Determine the [x, y] coordinate at the center of the cell enclosing the given text.  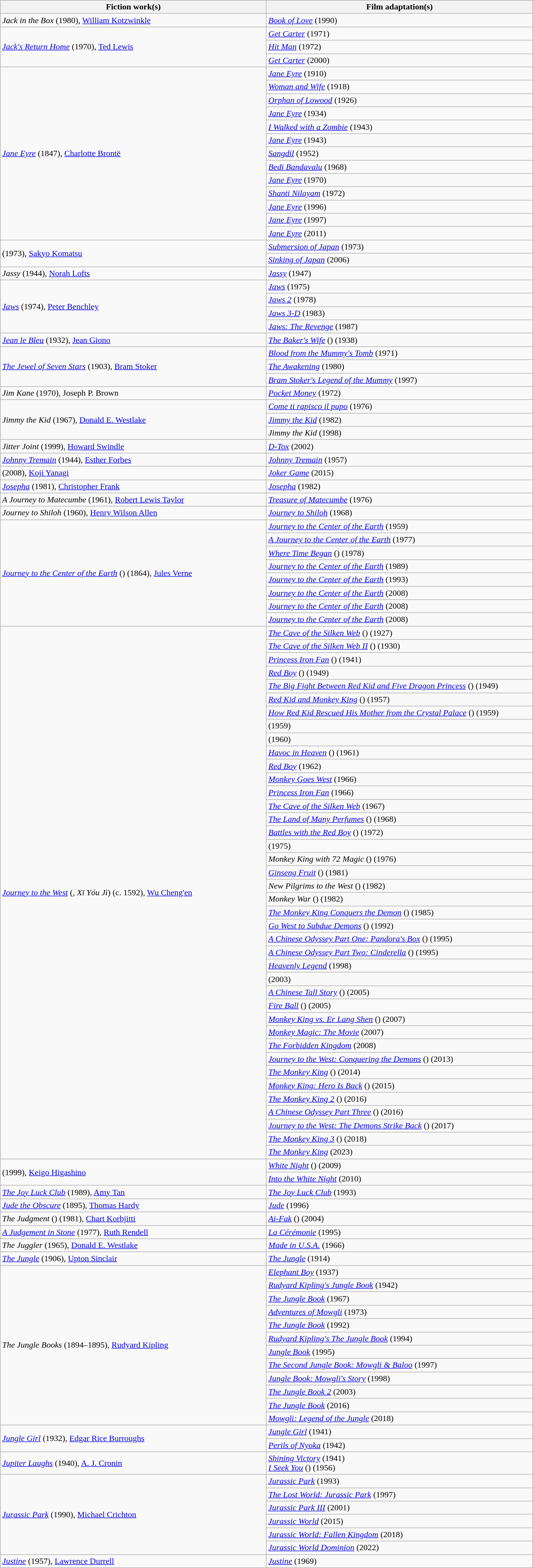
Adventures of Mowgli (1973) [399, 1312]
Fire Ball () (2005) [399, 1005]
Red Boy () (1949) [399, 673]
The Jungle Book (1992) [399, 1325]
Pocket Money (1972) [399, 393]
The Monkey King Conquers the Demon () (1985) [399, 912]
The Jungle Book 2 (2003) [399, 1392]
The Monkey King 2 () (2016) [399, 1099]
Monkey War () (1982) [399, 899]
A Chinese Tall Story () (2005) [399, 992]
Made in U.S.A. (1966) [399, 1245]
Journey to Shiloh (1968) [399, 513]
Woman and Wife (1918) [399, 87]
Jane Eyre (1934) [399, 113]
Journey to Shiloh (1960), Henry Wilson Allen [134, 513]
Sangdil (1952) [399, 153]
Where Time Began () (1978) [399, 553]
A Chinese Odyssey Part Three () (2016) [399, 1112]
Jurassic World Dominion (2022) [399, 1548]
Journey to the Center of the Earth (1989) [399, 566]
Rudyard Kipling's Jungle Book (1942) [399, 1285]
Jaws (1975) [399, 287]
The Baker's Wife () (1938) [399, 340]
Journey to the West (, Xī Yóu Jì) (c. 1592), Wu Cheng'en [134, 892]
Jane Eyre (1943) [399, 140]
A Judgement in Stone (1977), Ruth Rendell [134, 1232]
Justine (1957), Lawrence Durrell [134, 1561]
Josepha (1981), Christopher Frank [134, 486]
Journey to the Center of the Earth (1993) [399, 579]
Jimmy the Kid (1982) [399, 420]
The Monkey King () (2014) [399, 1072]
Journey to the West: The Demons Strike Back () (2017) [399, 1125]
The Land of Many Perfumes () (1968) [399, 819]
(2003) [399, 979]
Jungle Book: Mowgli's Story (1998) [399, 1378]
The Juggler (1965), Donald E. Westlake [134, 1245]
Jane Eyre (2011) [399, 233]
Rudyard Kipling's The Jungle Book (1994) [399, 1339]
Red Boy (1962) [399, 766]
Ginseng Fruit () (1981) [399, 873]
Justine (1969) [399, 1561]
Jungle Girl (1941) [399, 1432]
Jaws (1974), Peter Benchley [134, 306]
(1999), Keigo Higashino [134, 1172]
Book of Love (1990) [399, 20]
Jassy (1947) [399, 273]
Jurassic World (2015) [399, 1521]
A Journey to Matecumbe (1961), Robert Lewis Taylor [134, 500]
Jupiter Laughs (1940), A. J. Cronin [134, 1463]
Journey to the West: Conquering the Demons () (2013) [399, 1059]
Elephant Boy (1937) [399, 1272]
The Cave of the Silken Web II () (1930) [399, 646]
Monkey King with 72 Magic () (1976) [399, 859]
New Pilgrims to the West () (1982) [399, 886]
Shanti Nilayam (1972) [399, 193]
Jaws: The Revenge (1987) [399, 326]
I Walked with a Zombie (1943) [399, 127]
Get Carter (2000) [399, 60]
Film adaptation(s) [399, 7]
Jim Kane (1970), Joseph P. Brown [134, 393]
The Cave of the Silken Web (1967) [399, 806]
Jack in the Box (1980), William Kotzwinkle [134, 20]
Jack's Return Home (1970), Ted Lewis [134, 47]
Bedi Bandavalu (1968) [399, 167]
Jimmy the Kid (1998) [399, 433]
Johnny Tremain (1944), Esther Forbes [134, 460]
Journey to the Center of the Earth (1959) [399, 526]
Journey to the Center of the Earth () (1864), Jules Verne [134, 573]
Jaws 2 (1978) [399, 300]
Josepha (1982) [399, 486]
D-Tox (2002) [399, 446]
Jitter Joint (1999), Howard Swindle [134, 446]
Princess Iron Fan () (1941) [399, 659]
Perils of Nyoka (1942) [399, 1445]
Submersion of Japan (1973) [399, 247]
Jane Eyre (1910) [399, 73]
Jean le Bleu (1932), Jean Giono [134, 340]
Jurassic Park (1993) [399, 1481]
A Chinese Odyssey Part One: Pandora's Box () (1995) [399, 939]
The Jewel of Seven Stars (1903), Bram Stoker [134, 366]
The Jungle (1914) [399, 1259]
A Journey to the Center of the Earth (1977) [399, 539]
Jude the Obscure (1895), Thomas Hardy [134, 1205]
Orphan of Lowood (1926) [399, 100]
Jaws 3-D (1983) [399, 313]
The Jungle Book (2016) [399, 1405]
Jurassic Park (1990), Michael Crichton [134, 1514]
Mowgli: Legend of the Jungle (2018) [399, 1418]
Monkey Goes West (1966) [399, 779]
Red Kid and Monkey King () (1957) [399, 699]
The Big Fight Between Red Kid and Five Dragon Princess () (1949) [399, 686]
Bram Stoker's Legend of the Mummy (1997) [399, 380]
Monkey Magic: The Movie (2007) [399, 1032]
White Night () (2009) [399, 1165]
Jurassic Park III (2001) [399, 1508]
The Awakening (1980) [399, 366]
Heavenly Legend (1998) [399, 966]
The Jungle Books (1894–1895), Rudyard Kipling [134, 1345]
The Joy Luck Club (1989), Amy Tan [134, 1192]
Battles with the Red Boy () (1972) [399, 833]
Shining Victory (1941)I Seek You () (1956) [399, 1463]
The Judgment () (1981), Chart Korbjitti [134, 1219]
Jungle Book (1995) [399, 1352]
Go West to Subdue Demons () (1992) [399, 926]
Into the White Night (2010) [399, 1179]
Jane Eyre (1847), Charlotte Brontë [134, 153]
La Cérémonie (1995) [399, 1232]
The Lost World: Jurassic Park (1997) [399, 1495]
Jane Eyre (1970) [399, 180]
Jimmy the Kid (1967), Donald E. Westlake [134, 420]
(1960) [399, 739]
Havoc in Heaven () (1961) [399, 753]
The Joy Luck Club (1993) [399, 1192]
Monkey King vs. Er Lang Shen () (2007) [399, 1019]
Fiction work(s) [134, 7]
Monkey King: Hero Is Back () (2015) [399, 1086]
Ai-Fak () (2004) [399, 1219]
How Red Kid Rescued His Mother from the Crystal Palace () (1959) [399, 713]
Treasure of Matecumbe (1976) [399, 500]
Jane Eyre (1997) [399, 220]
The Jungle Book (1967) [399, 1299]
Princess Iron Fan (1966) [399, 792]
The Cave of the Silken Web () (1927) [399, 633]
Come ti rapisco il pupo (1976) [399, 407]
Jude (1996) [399, 1205]
(1975) [399, 846]
Jassy (1944), Norah Lofts [134, 273]
(2008), Koji Yanagi [134, 473]
(1973), Sakyo Komatsu [134, 253]
A Chinese Odyssey Part Two: Cinderella () (1995) [399, 952]
Johnny Tremain (1957) [399, 460]
Sinking of Japan (2006) [399, 260]
Hit Man (1972) [399, 47]
Joker Game (2015) [399, 473]
The Forbidden Kingdom (2008) [399, 1046]
Blood from the Mummy's Tomb (1971) [399, 353]
The Monkey King (2023) [399, 1152]
The Jungle (1906), Upton Sinclair [134, 1259]
(1959) [399, 726]
Jane Eyre (1996) [399, 207]
Get Carter (1971) [399, 34]
Jurassic World: Fallen Kingdom (2018) [399, 1534]
The Monkey King 3 () (2018) [399, 1139]
Jungle Girl (1932), Edgar Rice Burroughs [134, 1438]
The Second Jungle Book: Mowgli & Baloo (1997) [399, 1365]
